Provide the [x, y] coordinate of the cell's center where the given text is located.  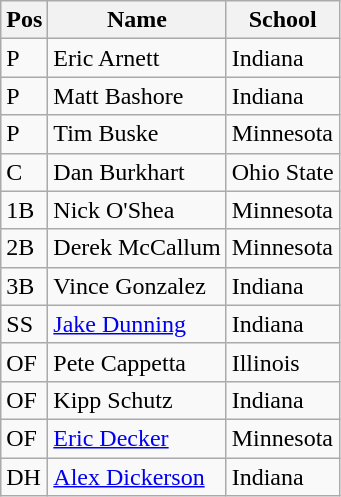
3B [24, 286]
2B [24, 248]
C [24, 172]
Name [137, 20]
1B [24, 210]
Dan Burkhart [137, 172]
School [282, 20]
Eric Arnett [137, 58]
DH [24, 477]
Tim Buske [137, 134]
Ohio State [282, 172]
Jake Dunning [137, 324]
Illinois [282, 362]
Alex Dickerson [137, 477]
SS [24, 324]
Kipp Schutz [137, 400]
Pos [24, 20]
Nick O'Shea [137, 210]
Pete Cappetta [137, 362]
Vince Gonzalez [137, 286]
Matt Bashore [137, 96]
Eric Decker [137, 438]
Derek McCallum [137, 248]
